Determine the [X, Y] coordinate at the center of the cell enclosing the given text.  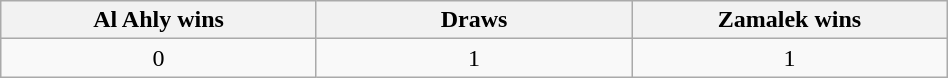
Al Ahly wins [158, 20]
0 [158, 58]
Zamalek wins [790, 20]
Draws [474, 20]
